Pinpoint the cell where the given text exists, returning its [x, y] midpoint coordinate. 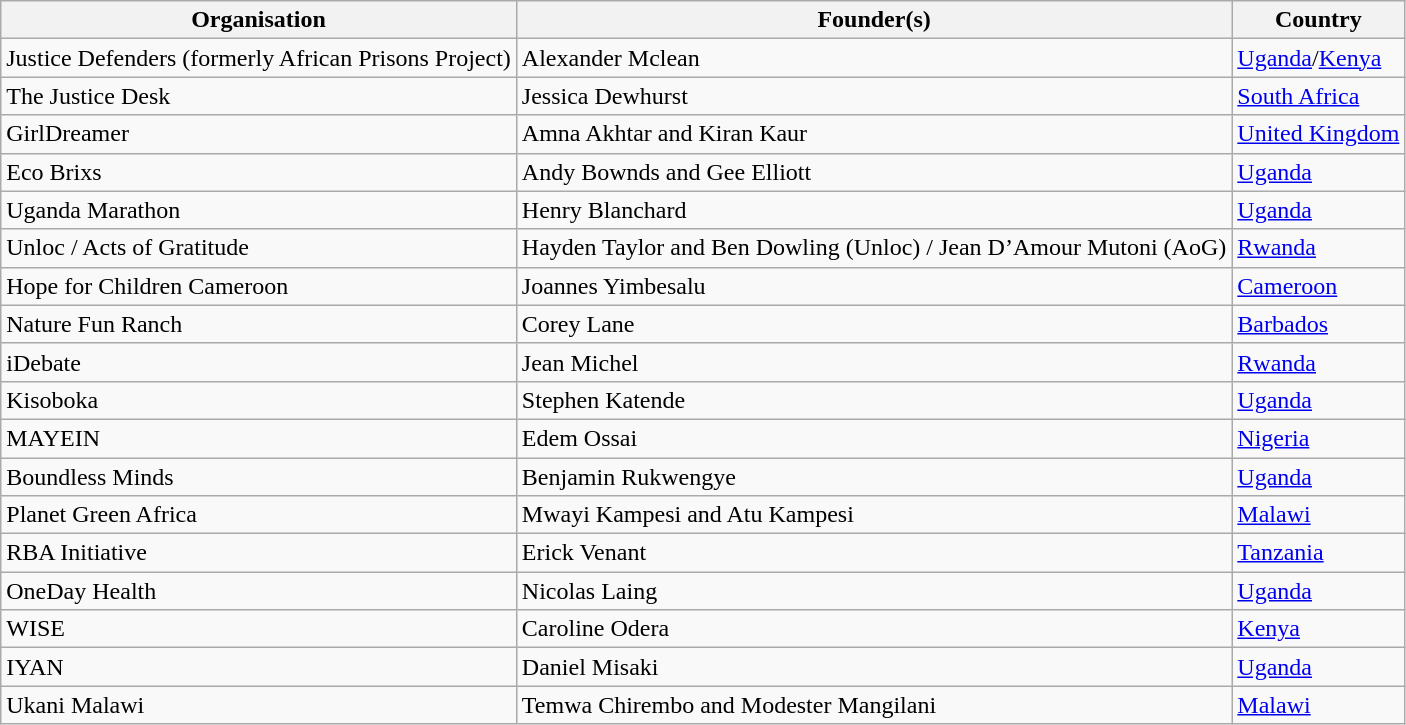
Nicolas Laing [874, 591]
The Justice Desk [259, 96]
Uganda/Kenya [1318, 58]
Henry Blanchard [874, 210]
Mwayi Kampesi and Atu Kampesi [874, 515]
Erick Venant [874, 553]
Organisation [259, 20]
Unloc / Acts of Gratitude [259, 248]
IYAN [259, 667]
Cameroon [1318, 286]
Tanzania [1318, 553]
MAYEIN [259, 438]
Uganda Marathon [259, 210]
Hope for Children Cameroon [259, 286]
WISE [259, 629]
OneDay Health [259, 591]
Andy Bownds and Gee Elliott [874, 172]
Hayden Taylor and Ben Dowling (Unloc) / Jean D’Amour Mutoni (AoG) [874, 248]
iDebate [259, 362]
Nature Fun Ranch [259, 324]
Kenya [1318, 629]
South Africa [1318, 96]
RBA Initiative [259, 553]
Eco Brixs [259, 172]
Temwa Chirembo and Modester Mangilani [874, 705]
Boundless Minds [259, 477]
Planet Green Africa [259, 515]
Jean Michel [874, 362]
Founder(s) [874, 20]
Amna Akhtar and Kiran Kaur [874, 134]
Daniel Misaki [874, 667]
Kisoboka [259, 400]
Joannes Yimbesalu [874, 286]
United Kingdom [1318, 134]
Corey Lane [874, 324]
Jessica Dewhurst [874, 96]
Country [1318, 20]
Nigeria [1318, 438]
Alexander Mclean [874, 58]
Barbados [1318, 324]
Justice Defenders (formerly African Prisons Project) [259, 58]
Stephen Katende [874, 400]
GirlDreamer [259, 134]
Edem Ossai [874, 438]
Ukani Malawi [259, 705]
Benjamin Rukwengye [874, 477]
Caroline Odera [874, 629]
